Determine the (x, y) coordinate at the center of the cell enclosing the given text.  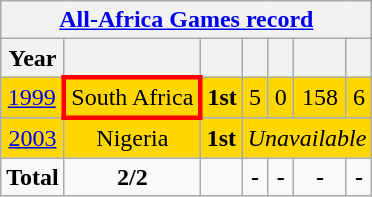
2003 (33, 138)
Unavailable (307, 138)
Year (33, 58)
1999 (33, 98)
2/2 (132, 177)
158 (320, 98)
Total (33, 177)
5 (255, 98)
All-Africa Games record (186, 20)
6 (359, 98)
Nigeria (132, 138)
0 (281, 98)
South Africa (132, 98)
